From the cell containing the given text, extract its center point as (X, Y) coordinate. 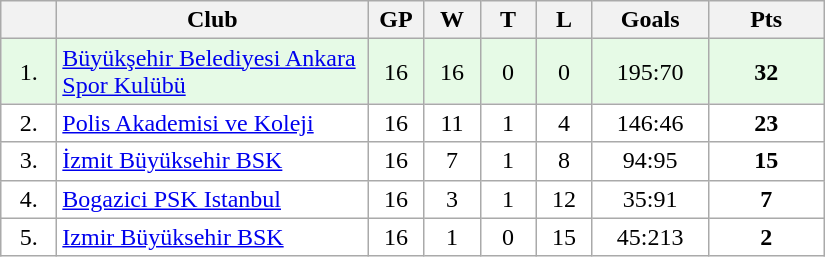
GP (396, 20)
32 (766, 72)
T (508, 20)
W (452, 20)
1. (29, 72)
35:91 (650, 199)
Club (212, 20)
45:213 (650, 237)
Pts (766, 20)
3 (452, 199)
3. (29, 161)
4. (29, 199)
195:70 (650, 72)
146:46 (650, 123)
Bogazici PSK Istanbul (212, 199)
94:95 (650, 161)
11 (452, 123)
4 (564, 123)
Büyükşehir Belediyesi Ankara Spor Kulübü (212, 72)
8 (564, 161)
Izmir Büyüksehir BSK (212, 237)
İzmit Büyüksehir BSK (212, 161)
2 (766, 237)
5. (29, 237)
L (564, 20)
23 (766, 123)
Polis Akademisi ve Koleji (212, 123)
Goals (650, 20)
2. (29, 123)
12 (564, 199)
